Capture the cell that displays the provided text and extract its [x, y] central coordinate. 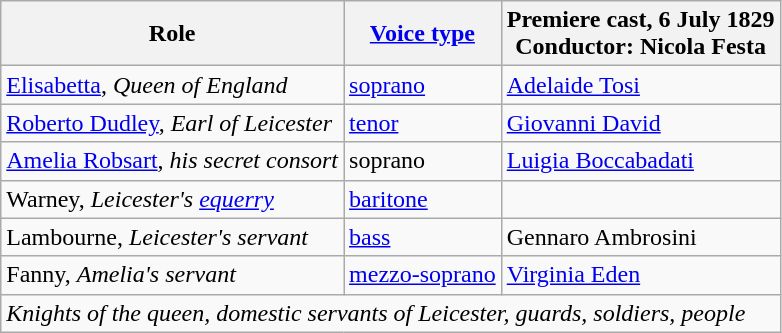
Warney, Leicester's equerry [172, 199]
baritone [423, 199]
bass [423, 237]
Role [172, 34]
Roberto Dudley, Earl of Leicester [172, 123]
Lambourne, Leicester's servant [172, 237]
Virginia Eden [640, 275]
Fanny, Amelia's servant [172, 275]
Premiere cast, 6 July 1829Conductor: Nicola Festa [640, 34]
Knights of the queen, domestic servants of Leicester, guards, soldiers, people [390, 313]
Voice type [423, 34]
Amelia Robsart, his secret consort [172, 161]
Elisabetta, Queen of England [172, 85]
Luigia Boccabadati [640, 161]
mezzo-soprano [423, 275]
Gennaro Ambrosini [640, 237]
tenor [423, 123]
Giovanni David [640, 123]
Adelaide Tosi [640, 85]
